Search for the cell housing the specified text and yield its [X, Y] center coordinate. 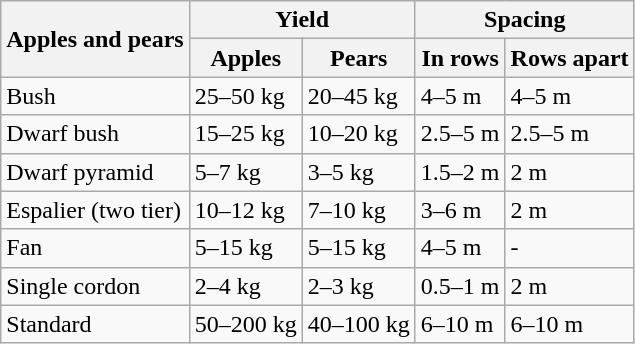
50–200 kg [246, 324]
Apples and pears [95, 39]
In rows [460, 58]
3–5 kg [358, 172]
Yield [302, 20]
Single cordon [95, 286]
10–20 kg [358, 134]
10–12 kg [246, 210]
Fan [95, 248]
20–45 kg [358, 96]
Bush [95, 96]
Espalier (two tier) [95, 210]
Spacing [524, 20]
Pears [358, 58]
Dwarf bush [95, 134]
3–6 m [460, 210]
2–4 kg [246, 286]
Dwarf pyramid [95, 172]
0.5–1 m [460, 286]
Apples [246, 58]
Rows apart [570, 58]
2–3 kg [358, 286]
5–7 kg [246, 172]
- [570, 248]
25–50 kg [246, 96]
1.5–2 m [460, 172]
40–100 kg [358, 324]
15–25 kg [246, 134]
Standard [95, 324]
7–10 kg [358, 210]
